Search for the cell housing the specified text and yield its (X, Y) center coordinate. 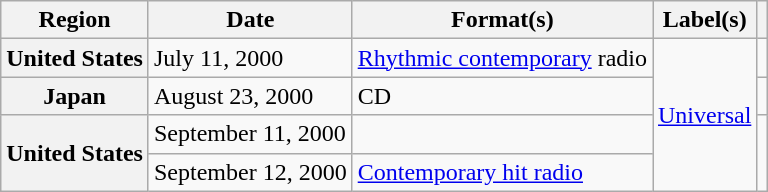
September 12, 2000 (250, 172)
August 23, 2000 (250, 96)
Format(s) (502, 20)
Label(s) (704, 20)
Region (75, 20)
Date (250, 20)
CD (502, 96)
July 11, 2000 (250, 58)
Universal (704, 115)
Rhythmic contemporary radio (502, 58)
Contemporary hit radio (502, 172)
Japan (75, 96)
September 11, 2000 (250, 134)
